Locate the cell with the specified text and output its [x, y] center coordinate. 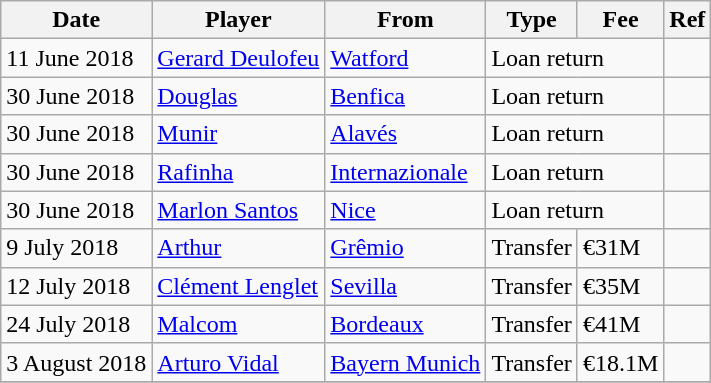
Clément Lenglet [238, 286]
Sevilla [406, 286]
Player [238, 20]
Gerard Deulofeu [238, 58]
From [406, 20]
Ref [688, 20]
11 June 2018 [76, 58]
Grêmio [406, 248]
Fee [620, 20]
Bordeaux [406, 324]
Rafinha [238, 172]
Type [532, 20]
Benfica [406, 96]
24 July 2018 [76, 324]
Arturo Vidal [238, 362]
Watford [406, 58]
€35M [620, 286]
Alavés [406, 134]
Date [76, 20]
Marlon Santos [238, 210]
€31M [620, 248]
Internazionale [406, 172]
Malcom [238, 324]
3 August 2018 [76, 362]
€41M [620, 324]
Nice [406, 210]
9 July 2018 [76, 248]
Arthur [238, 248]
Douglas [238, 96]
€18.1M [620, 362]
Bayern Munich [406, 362]
12 July 2018 [76, 286]
Munir [238, 134]
